Find where the given text appears and provide that cell's center as (x, y) coordinate. 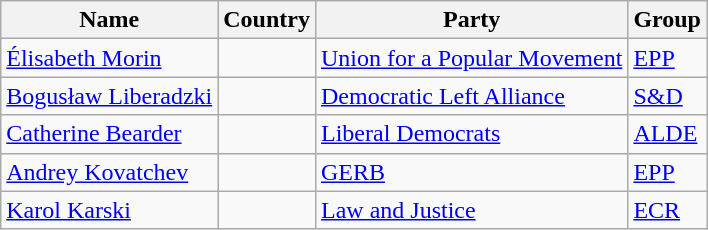
Catherine Bearder (110, 134)
Group (668, 20)
Country (267, 20)
Union for a Popular Movement (471, 58)
GERB (471, 172)
ALDE (668, 134)
ECR (668, 210)
Liberal Democrats (471, 134)
Karol Karski (110, 210)
Law and Justice (471, 210)
S&D (668, 96)
Andrey Kovatchev (110, 172)
Élisabeth Morin (110, 58)
Party (471, 20)
Democratic Left Alliance (471, 96)
Bogusław Liberadzki (110, 96)
Name (110, 20)
